Search for the cell housing the specified text and yield its [X, Y] center coordinate. 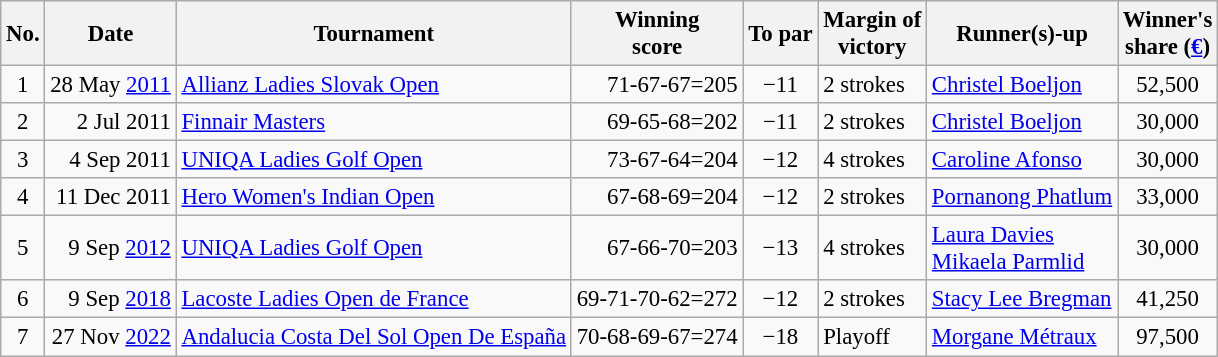
To par [780, 34]
7 [23, 337]
No. [23, 34]
69-65-68=202 [657, 122]
67-66-70=203 [657, 248]
Morgane Métraux [1022, 337]
Margin ofvictory [872, 34]
Hero Women's Indian Open [374, 197]
Playoff [872, 337]
2 Jul 2011 [110, 122]
Winningscore [657, 34]
Allianz Ladies Slovak Open [374, 85]
52,500 [1168, 85]
69-71-70-62=272 [657, 299]
Lacoste Ladies Open de France [374, 299]
33,000 [1168, 197]
Andalucia Costa Del Sol Open De España [374, 337]
41,250 [1168, 299]
Tournament [374, 34]
28 May 2011 [110, 85]
Stacy Lee Bregman [1022, 299]
Pornanong Phatlum [1022, 197]
11 Dec 2011 [110, 197]
1 [23, 85]
−13 [780, 248]
71-67-67=205 [657, 85]
Caroline Afonso [1022, 160]
Date [110, 34]
2 [23, 122]
Winner'sshare (€) [1168, 34]
73-67-64=204 [657, 160]
−18 [780, 337]
70-68-69-67=274 [657, 337]
27 Nov 2022 [110, 337]
6 [23, 299]
3 [23, 160]
Laura Davies Mikaela Parmlid [1022, 248]
Runner(s)-up [1022, 34]
4 [23, 197]
5 [23, 248]
9 Sep 2012 [110, 248]
Finnair Masters [374, 122]
97,500 [1168, 337]
4 Sep 2011 [110, 160]
67-68-69=204 [657, 197]
9 Sep 2018 [110, 299]
